Return [x, y] of the center of cell containing provided text 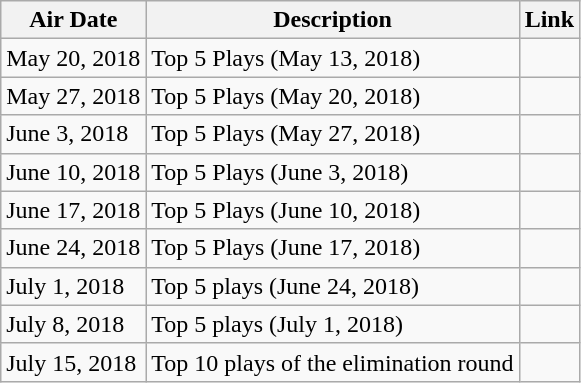
Description [332, 20]
July 15, 2018 [74, 362]
Top 5 Plays (June 3, 2018) [332, 172]
May 20, 2018 [74, 58]
Top 5 plays (June 24, 2018) [332, 286]
Top 5 Plays (June 17, 2018) [332, 248]
Top 10 plays of the elimination round [332, 362]
May 27, 2018 [74, 96]
Top 5 Plays (May 13, 2018) [332, 58]
July 1, 2018 [74, 286]
June 17, 2018 [74, 210]
Link [549, 20]
Top 5 Plays (May 20, 2018) [332, 96]
Top 5 Plays (June 10, 2018) [332, 210]
Air Date [74, 20]
Top 5 Plays (May 27, 2018) [332, 134]
Top 5 plays (July 1, 2018) [332, 324]
June 24, 2018 [74, 248]
July 8, 2018 [74, 324]
June 3, 2018 [74, 134]
June 10, 2018 [74, 172]
